Return (x, y) of the center of cell containing provided text 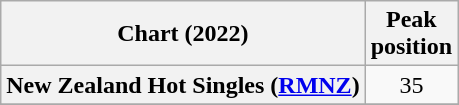
35 (411, 85)
Chart (2022) (183, 34)
Peakposition (411, 34)
New Zealand Hot Singles (RMNZ) (183, 85)
